For the text-containing cell, return its midpoint in (X, Y) coordinate format. 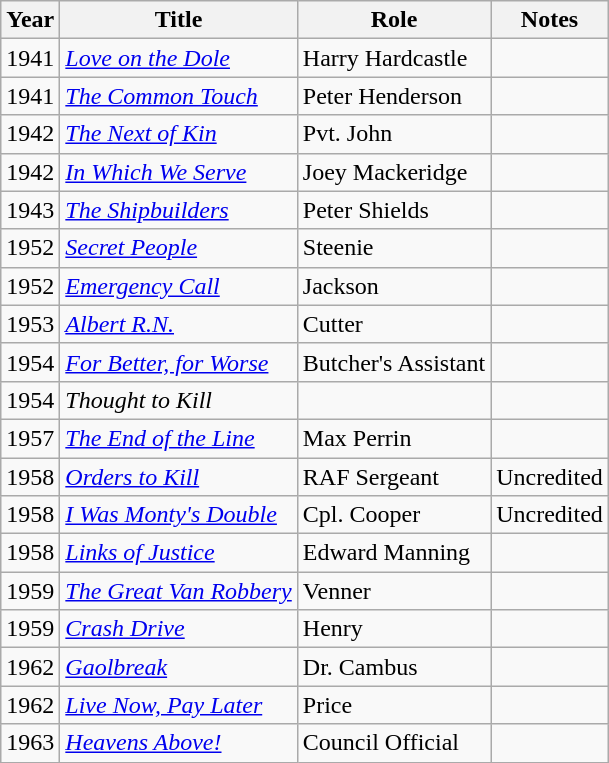
Notes (550, 20)
Venner (394, 591)
1943 (30, 210)
Live Now, Pay Later (178, 705)
1957 (30, 438)
The End of the Line (178, 438)
Orders to Kill (178, 477)
Title (178, 20)
1963 (30, 743)
For Better, for Worse (178, 362)
Max Perrin (394, 438)
Peter Henderson (394, 96)
I Was Monty's Double (178, 515)
Joey Mackeridge (394, 172)
Price (394, 705)
The Shipbuilders (178, 210)
Secret People (178, 248)
Peter Shields (394, 210)
Heavens Above! (178, 743)
Steenie (394, 248)
Cutter (394, 324)
Edward Manning (394, 553)
1953 (30, 324)
Dr. Cambus (394, 667)
Emergency Call (178, 286)
Cpl. Cooper (394, 515)
Albert R.N. (178, 324)
Jackson (394, 286)
Council Official (394, 743)
The Next of Kin (178, 134)
Henry (394, 629)
The Great Van Robbery (178, 591)
Butcher's Assistant (394, 362)
In Which We Serve (178, 172)
RAF Sergeant (394, 477)
Gaolbreak (178, 667)
The Common Touch (178, 96)
Love on the Dole (178, 58)
Pvt. John (394, 134)
Links of Justice (178, 553)
Harry Hardcastle (394, 58)
Thought to Kill (178, 400)
Role (394, 20)
Year (30, 20)
Crash Drive (178, 629)
